Locate the cell with the specified text and output its (X, Y) center coordinate. 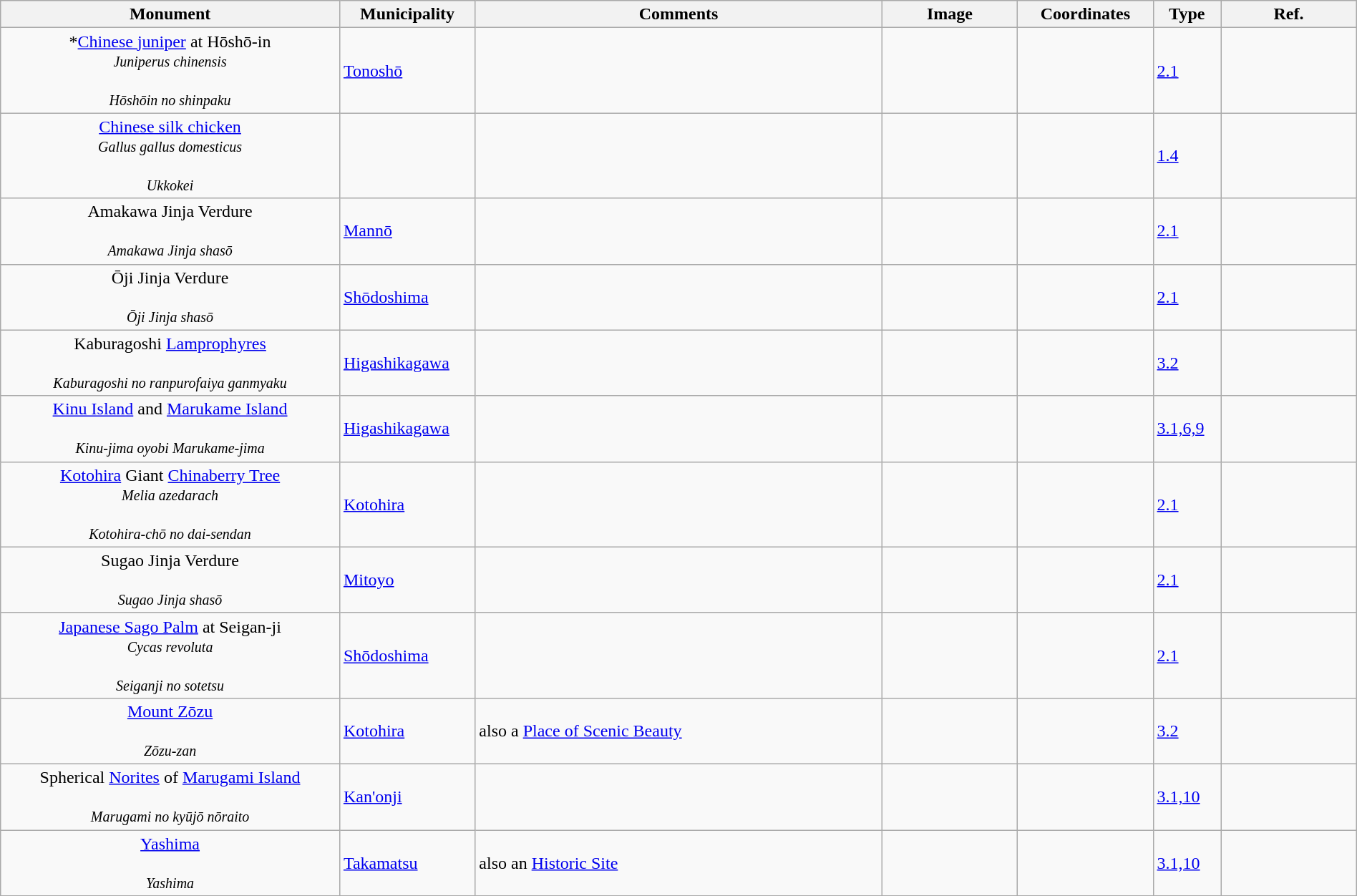
Ref. (1288, 14)
also a Place of Scenic Beauty (678, 731)
Tonoshō (407, 70)
*Chinese juniper at Hōshō-inJuniperus chinensisHōshōin no shinpaku (170, 70)
Monument (170, 14)
also an Historic Site (678, 863)
YashimaYashima (170, 863)
Image (949, 14)
Japanese Sago Palm at Seigan-jiCycas revolutaSeiganji no sotetsu (170, 656)
Mannō (407, 231)
Spherical Norites of Marugami IslandMarugami no kyūjō nōraito (170, 797)
Type (1187, 14)
Mount ZōzuZōzu-zan (170, 731)
Kaburagoshi LamprophyresKaburagoshi no ranpurofaiya ganmyaku (170, 363)
Kotohira Giant Chinaberry TreeMelia azedarachKotohira-chō no dai-sendan (170, 504)
Kinu Island and Marukame IslandKinu-jima oyobi Marukame-jima (170, 429)
Coordinates (1085, 14)
Sugao Jinja VerdureSugao Jinja shasō (170, 580)
Municipality (407, 14)
Takamatsu (407, 863)
Ōji Jinja VerdureŌji Jinja shasō (170, 297)
Comments (678, 14)
3.1,6,9 (1187, 429)
Mitoyo (407, 580)
Kan'onji (407, 797)
Chinese silk chickenGallus gallus domesticusUkkokei (170, 156)
1.4 (1187, 156)
Amakawa Jinja VerdureAmakawa Jinja shasō (170, 231)
